Capture the cell that displays the provided text and extract its (x, y) central coordinate. 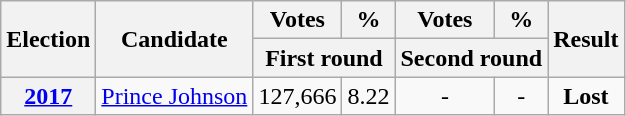
Election (48, 39)
Second round (472, 58)
Candidate (174, 39)
2017 (48, 96)
127,666 (298, 96)
Prince Johnson (174, 96)
Lost (586, 96)
8.22 (368, 96)
Result (586, 39)
First round (324, 58)
